From the cell containing the given text, extract its center point as (x, y) coordinate. 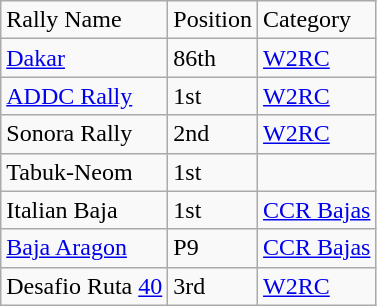
Baja Aragon (84, 248)
Position (213, 20)
Category (317, 20)
Sonora Rally (84, 134)
Rally Name (84, 20)
Desafio Ruta 40 (84, 286)
3rd (213, 286)
P9 (213, 248)
2nd (213, 134)
ADDC Rally (84, 96)
86th (213, 58)
Dakar (84, 58)
Tabuk-Neom (84, 172)
Italian Baja (84, 210)
